Pinpoint the cell where the given text exists, returning its (x, y) midpoint coordinate. 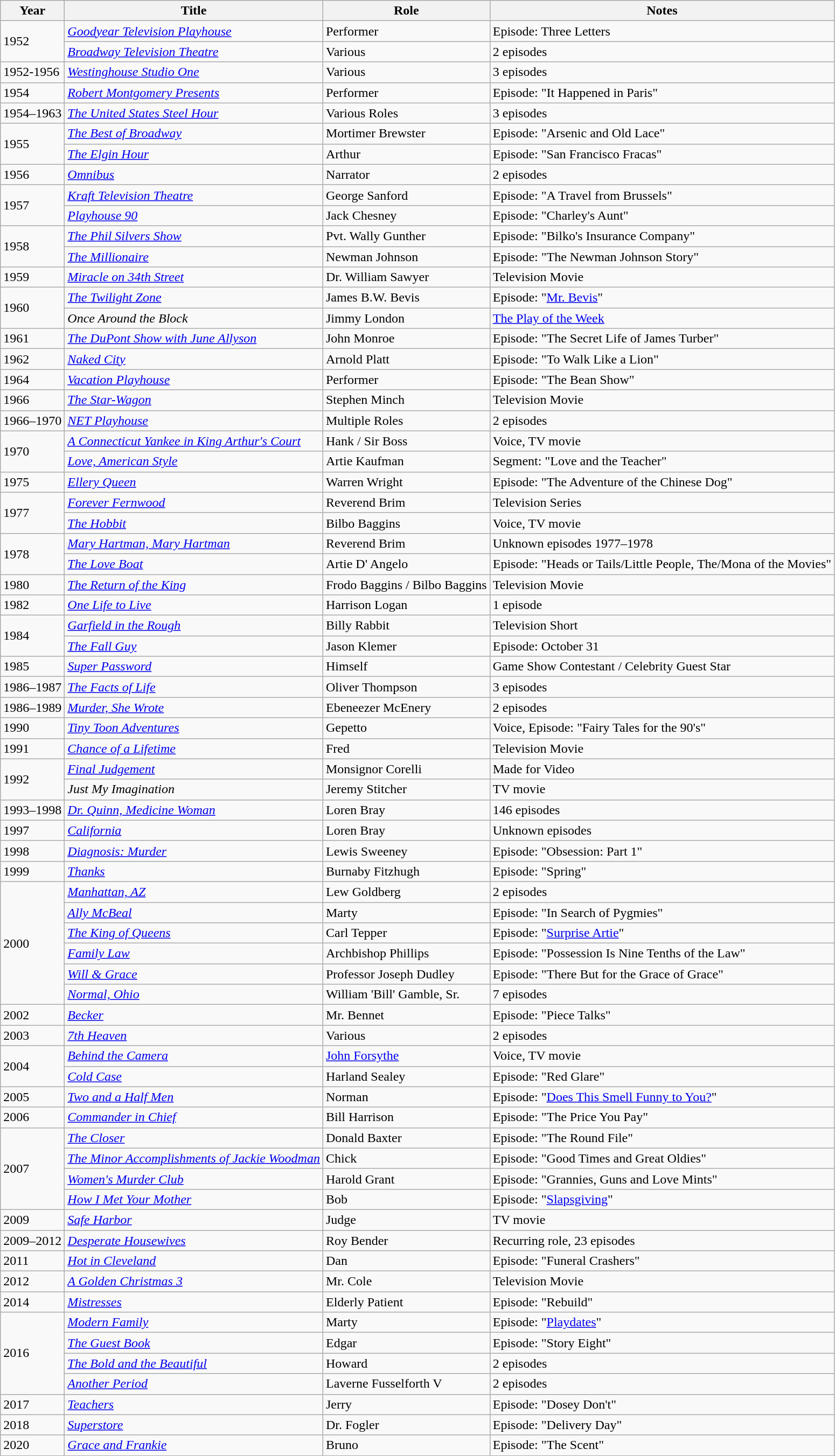
Episode: "Bilko's Insurance Company" (662, 236)
Modern Family (194, 1322)
2017 (32, 1404)
Thanks (194, 871)
A Golden Christmas 3 (194, 1282)
1992 (32, 779)
Game Show Contestant / Celebrity Guest Star (662, 667)
Goodyear Television Playhouse (194, 31)
Howard (406, 1363)
Episode: "Does This Smell Funny to You?" (662, 1097)
Will & Grace (194, 974)
Mr. Cole (406, 1282)
1961 (32, 339)
Mr. Bennet (406, 1015)
A Connecticut Yankee in King Arthur's Court (194, 441)
Episode: "A Travel from Brussels" (662, 195)
Carl Tepper (406, 933)
Dan (406, 1261)
Episode: "Slapsgiving" (662, 1199)
Year (32, 11)
1952-1956 (32, 72)
Jack Chesney (406, 215)
Women's Murder Club (194, 1179)
The Facts of Life (194, 687)
Love, American Style (194, 461)
Desperate Housewives (194, 1240)
Episode: October 31 (662, 646)
Billy Rabbit (406, 626)
Ellery Queen (194, 482)
Mortimer Brewster (406, 134)
Monsignor Corelli (406, 769)
The Elgin Hour (194, 154)
Bilbo Baggins (406, 523)
Elderly Patient (406, 1302)
Cold Case (194, 1076)
Episode: "Rebuild" (662, 1302)
Bruno (406, 1445)
Safe Harbor (194, 1220)
Title (194, 11)
2009 (32, 1220)
California (194, 830)
7th Heaven (194, 1035)
Segment: "Love and the Teacher" (662, 461)
Mary Hartman, Mary Hartman (194, 543)
2016 (32, 1353)
Hank / Sir Boss (406, 441)
1997 (32, 830)
Family Law (194, 954)
Harrison Logan (406, 605)
1966–1970 (32, 421)
1993–1998 (32, 810)
1982 (32, 605)
Episode: "In Search of Pygmies" (662, 913)
Miracle on 34th Street (194, 277)
The Best of Broadway (194, 134)
1986–1987 (32, 687)
Newman Johnson (406, 257)
The DuPont Show with June Allyson (194, 339)
Episode: "Charley's Aunt" (662, 215)
2012 (32, 1282)
Episode: "Possession Is Nine Tenths of the Law" (662, 954)
1955 (32, 144)
2007 (32, 1168)
John Forsythe (406, 1056)
Roy Bender (406, 1240)
Bob (406, 1199)
Commander in Chief (194, 1117)
The Hobbit (194, 523)
Himself (406, 667)
The United States Steel Hour (194, 113)
Voice, Episode: "Fairy Tales for the 90's" (662, 728)
Behind the Camera (194, 1056)
Television Series (662, 502)
Episode: "Story Eight" (662, 1343)
1966 (32, 400)
Teachers (194, 1404)
Narrator (406, 174)
Episode: "The Secret Life of James Turber" (662, 339)
Dr. William Sawyer (406, 277)
1970 (32, 451)
2006 (32, 1117)
1962 (32, 359)
1954 (32, 93)
Playhouse 90 (194, 215)
1956 (32, 174)
Just My Imagination (194, 789)
Episode: "Surprise Artie" (662, 933)
Television Short (662, 626)
Pvt. Wally Gunther (406, 236)
Episode: "Mr. Bevis" (662, 298)
1975 (32, 482)
Dr. Fogler (406, 1425)
Jerry (406, 1404)
Episode: Three Letters (662, 31)
The Love Boat (194, 564)
Episode: "The Bean Show" (662, 380)
Episode: "To Walk Like a Lion" (662, 359)
Episode: "Delivery Day" (662, 1425)
Donald Baxter (406, 1138)
Westinghouse Studio One (194, 72)
Multiple Roles (406, 421)
Episode: "Piece Talks" (662, 1015)
Ally McBeal (194, 913)
Episode: "Spring" (662, 871)
The Star-Wagon (194, 400)
Episode: "Red Glare" (662, 1076)
Episode: "Funeral Crashers" (662, 1261)
Manhattan, AZ (194, 892)
1977 (32, 513)
John Monroe (406, 339)
2000 (32, 943)
Harland Sealey (406, 1076)
Made for Video (662, 769)
Robert Montgomery Presents (194, 93)
2009–2012 (32, 1240)
1958 (32, 246)
1954–1963 (32, 113)
The Return of the King (194, 584)
Episode: "Arsenic and Old Lace" (662, 134)
Oliver Thompson (406, 687)
Jeremy Stitcher (406, 789)
Frodo Baggins / Bilbo Baggins (406, 584)
The Twilight Zone (194, 298)
Kraft Television Theatre (194, 195)
Forever Fernwood (194, 502)
NET Playhouse (194, 421)
The Phil Silvers Show (194, 236)
Notes (662, 11)
1999 (32, 871)
Normal, Ohio (194, 995)
1960 (32, 308)
Superstore (194, 1425)
Artie Kaufman (406, 461)
Episode: "San Francisco Fracas" (662, 154)
William 'Bill' Gamble, Sr. (406, 995)
1959 (32, 277)
Lewis Sweeney (406, 851)
Becker (194, 1015)
146 episodes (662, 810)
Artie D' Angelo (406, 564)
Role (406, 11)
Chick (406, 1158)
Grace and Frankie (194, 1445)
1990 (32, 728)
The Bold and the Beautiful (194, 1363)
1952 (32, 41)
2003 (32, 1035)
Episode: "The Newman Johnson Story" (662, 257)
Diagnosis: Murder (194, 851)
2005 (32, 1097)
Unknown episodes 1977–1978 (662, 543)
The Minor Accomplishments of Jackie Woodman (194, 1158)
Various Roles (406, 113)
Warren Wright (406, 482)
1998 (32, 851)
1980 (32, 584)
Garfield in the Rough (194, 626)
Laverne Fusselforth V (406, 1384)
George Sanford (406, 195)
Gepetto (406, 728)
One Life to Live (194, 605)
Professor Joseph Dudley (406, 974)
2014 (32, 1302)
2018 (32, 1425)
Jason Klemer (406, 646)
Jimmy London (406, 318)
Super Password (194, 667)
Broadway Television Theatre (194, 52)
Episode: "Grannies, Guns and Love Mints" (662, 1179)
1978 (32, 554)
Fred (406, 748)
2020 (32, 1445)
1964 (32, 380)
The Guest Book (194, 1343)
The Fall Guy (194, 646)
Episode: "Obsession: Part 1" (662, 851)
Episode: "It Happened in Paris" (662, 93)
Archbishop Phillips (406, 954)
1957 (32, 205)
Episode: "The Price You Pay" (662, 1117)
Episode: "The Round File" (662, 1138)
Edgar (406, 1343)
Hot in Cleveland (194, 1261)
2002 (32, 1015)
Another Period (194, 1384)
The Millionaire (194, 257)
7 episodes (662, 995)
Ebeneezer McEnery (406, 708)
The King of Queens (194, 933)
Episode: "The Adventure of the Chinese Dog" (662, 482)
2004 (32, 1066)
Two and a Half Men (194, 1097)
Lew Goldberg (406, 892)
Final Judgement (194, 769)
Dr. Quinn, Medicine Woman (194, 810)
1 episode (662, 605)
Burnaby Fitzhugh (406, 871)
Episode: "There But for the Grace of Grace" (662, 974)
The Closer (194, 1138)
Unknown episodes (662, 830)
The Play of the Week (662, 318)
1985 (32, 667)
Stephen Minch (406, 400)
Episode: "Good Times and Great Oldies" (662, 1158)
Naked City (194, 359)
Tiny Toon Adventures (194, 728)
Vacation Playhouse (194, 380)
Murder, She Wrote (194, 708)
Bill Harrison (406, 1117)
1986–1989 (32, 708)
Episode: "The Scent" (662, 1445)
James B.W. Bevis (406, 298)
Episode: "Dosey Don't" (662, 1404)
Episode: "Heads or Tails/Little People, The/Mona of the Movies" (662, 564)
Chance of a Lifetime (194, 748)
2011 (32, 1261)
Norman (406, 1097)
Arnold Platt (406, 359)
Harold Grant (406, 1179)
1991 (32, 748)
Once Around the Block (194, 318)
Arthur (406, 154)
Recurring role, 23 episodes (662, 1240)
1984 (32, 636)
How I Met Your Mother (194, 1199)
Judge (406, 1220)
Omnibus (194, 174)
Episode: "Playdates" (662, 1322)
Mistresses (194, 1302)
